Capture the cell that displays the provided text and extract its [X, Y] central coordinate. 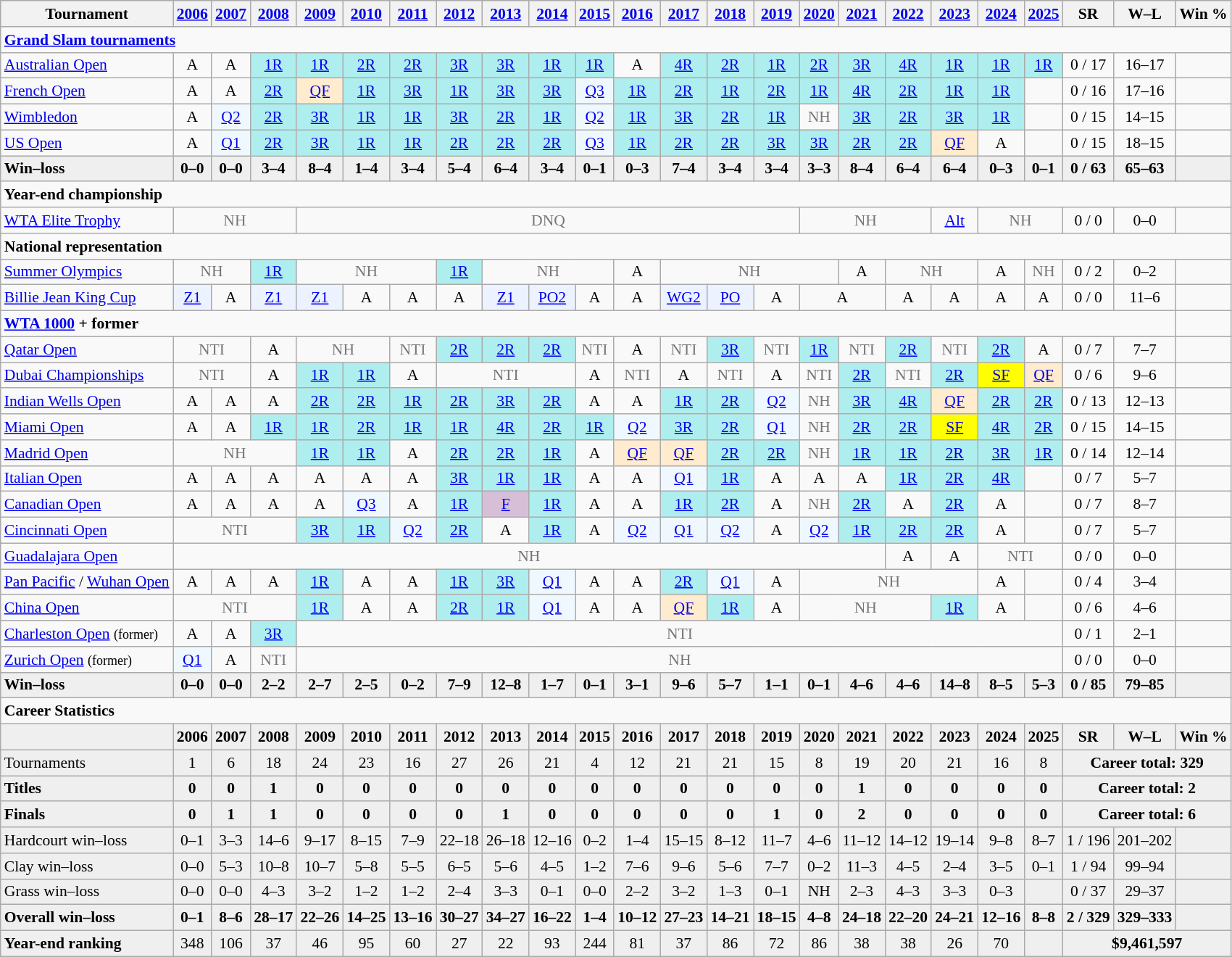
201–202 [1145, 840]
28–17 [273, 918]
2 / 329 [1089, 918]
DNQ [548, 220]
0 / 85 [1089, 685]
0 / 1 [1089, 634]
Dubai Championships [87, 376]
China Open [87, 608]
11–12 [862, 840]
Pan Pacific / Wuhan Open [87, 582]
244 [594, 944]
10–12 [637, 918]
17–16 [1145, 91]
22 [506, 944]
14–21 [730, 918]
14–8 [954, 685]
60 [413, 944]
30–27 [459, 918]
22–20 [908, 918]
2–3 [862, 892]
81 [637, 944]
29–37 [1145, 892]
Hardcourt win–loss [87, 840]
6 [230, 763]
1–1 [777, 685]
0 / 14 [1089, 453]
19–14 [954, 840]
WTA Elite Trophy [87, 220]
2–5 [366, 685]
Career total: 2 [1147, 789]
Guadalajara Open [87, 556]
18 [273, 763]
24–18 [862, 918]
PO2 [552, 298]
Qatar Open [87, 349]
11–6 [1145, 298]
F [506, 505]
Cincinnati Open [87, 531]
26–18 [506, 840]
9–17 [320, 840]
65–63 [1145, 169]
4–8 [819, 918]
5–8 [366, 866]
Grand Slam tournaments [616, 40]
Tournament [87, 14]
8–8 [1044, 918]
Finals [87, 815]
Career total: 6 [1147, 815]
27–23 [683, 918]
16–22 [552, 918]
2–1 [1145, 634]
93 [552, 944]
22–26 [320, 918]
10–8 [273, 866]
Madrid Open [87, 453]
15–15 [683, 840]
Italian Open [87, 478]
7–4 [683, 169]
0 / 37 [1089, 892]
1–3 [730, 892]
Career Statistics [616, 711]
11–3 [862, 866]
$9,461,597 [1147, 944]
2 [862, 815]
79–85 [1145, 685]
5–4 [459, 169]
Zurich Open (former) [87, 660]
329–333 [1145, 918]
8–6 [230, 918]
12–14 [1145, 453]
US Open [87, 143]
23 [366, 763]
1–7 [552, 685]
Tournaments [87, 763]
Grass win–loss [87, 892]
15 [777, 763]
8–12 [730, 840]
Billie Jean King Cup [87, 298]
1 / 196 [1089, 840]
Alt [954, 220]
0 / 16 [1089, 91]
3–5 [1001, 866]
0 / 13 [1089, 402]
99–94 [1145, 866]
WTA 1000 + former [588, 324]
0 / 2 [1089, 272]
4 [594, 763]
Overall win–loss [87, 918]
Charleston Open (former) [87, 634]
14–12 [908, 840]
14–25 [366, 918]
Australian Open [87, 65]
0 / 63 [1089, 169]
Year-end championship [616, 195]
5–5 [413, 866]
8–15 [366, 840]
Summer Olympics [87, 272]
Career total: 329 [1147, 763]
46 [320, 944]
Canadian Open [87, 505]
19 [862, 763]
10–7 [320, 866]
3–1 [637, 685]
13–16 [413, 918]
106 [230, 944]
24–21 [954, 918]
French Open [87, 91]
Year-end ranking [87, 944]
Titles [87, 789]
24 [320, 763]
12 [637, 763]
WG2 [683, 298]
22–18 [459, 840]
12–13 [1145, 402]
Indian Wells Open [87, 402]
6–5 [459, 866]
34–27 [506, 918]
Clay win–loss [87, 866]
0 / 17 [1089, 65]
16–17 [1145, 65]
72 [777, 944]
11–7 [777, 840]
Wimbledon [87, 117]
12–8 [506, 685]
2–7 [320, 685]
8–5 [1001, 685]
0 / 4 [1089, 582]
20 [908, 763]
PO [730, 298]
348 [193, 944]
14–6 [273, 840]
1 / 94 [1089, 866]
9–8 [1001, 840]
National representation [616, 246]
70 [1001, 944]
95 [366, 944]
Miami Open [87, 427]
7–6 [637, 866]
